Extract the [X, Y] coordinate from the center of the cell holding the provided text.  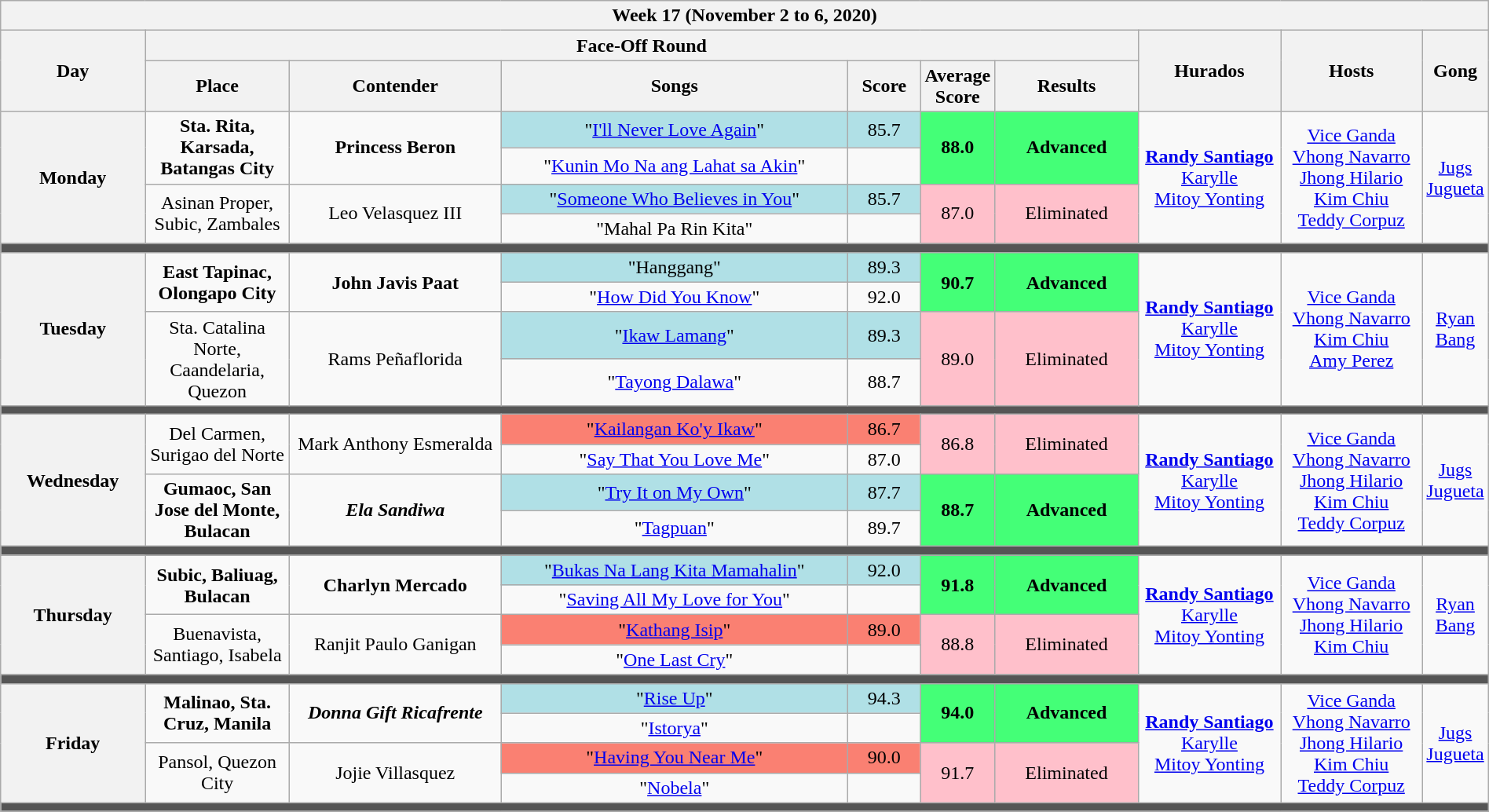
"Someone Who Believes in You" [675, 199]
"One Last Cry" [675, 660]
Score [884, 86]
90.0 [884, 758]
"Try It on My Own" [675, 492]
"Saving All My Love for You" [675, 600]
91.8 [958, 585]
Friday [73, 743]
"Tayong Dalawa" [675, 382]
86.7 [884, 429]
"Hanggang" [675, 267]
John Javis Paat [396, 282]
"Nobela" [675, 788]
Rams Peñaflorida [396, 358]
86.8 [958, 444]
Results [1066, 86]
Asinan Proper, Subic, Zambales [218, 214]
88.8 [958, 645]
"Say That You Love Me" [675, 459]
"Having You Near Me" [675, 758]
94.3 [884, 698]
Subic, Baliuag, Bulacan [218, 585]
Malinao, Sta. Cruz, Manila [218, 713]
"Bukas Na Lang Kita Mamahalin" [675, 570]
Vice GandaVhong NavarroKim ChiuAmy Perez [1352, 328]
89.7 [884, 529]
"Kunin Mo Na ang Lahat sa Akin" [675, 166]
Ela Sandiwa [396, 510]
87.7 [884, 492]
"Kailangan Ko'y Ikaw" [675, 429]
Gong [1455, 71]
Princess Beron [396, 148]
Thursday [73, 615]
"How Did You Know" [675, 297]
Buenavista, Santiago, Isabela [218, 645]
Hosts [1352, 71]
Donna Gift Ricafrente [396, 713]
"Istorya" [675, 728]
Sta. Rita, Karsada, Batangas City [218, 148]
90.7 [958, 282]
Day [73, 71]
Sta. Catalina Norte, Caandelaria, Quezon [218, 358]
Face-Off Round [642, 46]
"Mahal Pa Rin Kita" [675, 229]
91.7 [958, 773]
Monday [73, 177]
Ranjit Paulo Ganigan [396, 645]
"Ikaw Lamang" [675, 335]
94.0 [958, 713]
Gumaoc, San Jose del Monte, Bulacan [218, 510]
Week 17 (November 2 to 6, 2020) [744, 16]
"Tagpuan" [675, 529]
Jojie Villasquez [396, 773]
East Tapinac, Olongapo City [218, 282]
Del Carmen, Surigao del Norte [218, 444]
"Kathang Isip" [675, 630]
Charlyn Mercado [396, 585]
Hurados [1209, 71]
Wednesday [73, 480]
Vice GandaVhong NavarroJhong HilarioKim Chiu [1352, 615]
Leo Velasquez III [396, 214]
Place [218, 86]
"Rise Up" [675, 698]
Songs [675, 86]
Contender [396, 86]
Mark Anthony Esmeralda [396, 444]
Pansol, Quezon City [218, 773]
Tuesday [73, 328]
"I'll Never Love Again" [675, 130]
88.0 [958, 148]
Average Score [958, 86]
